Search for the cell housing the specified text and yield its [X, Y] center coordinate. 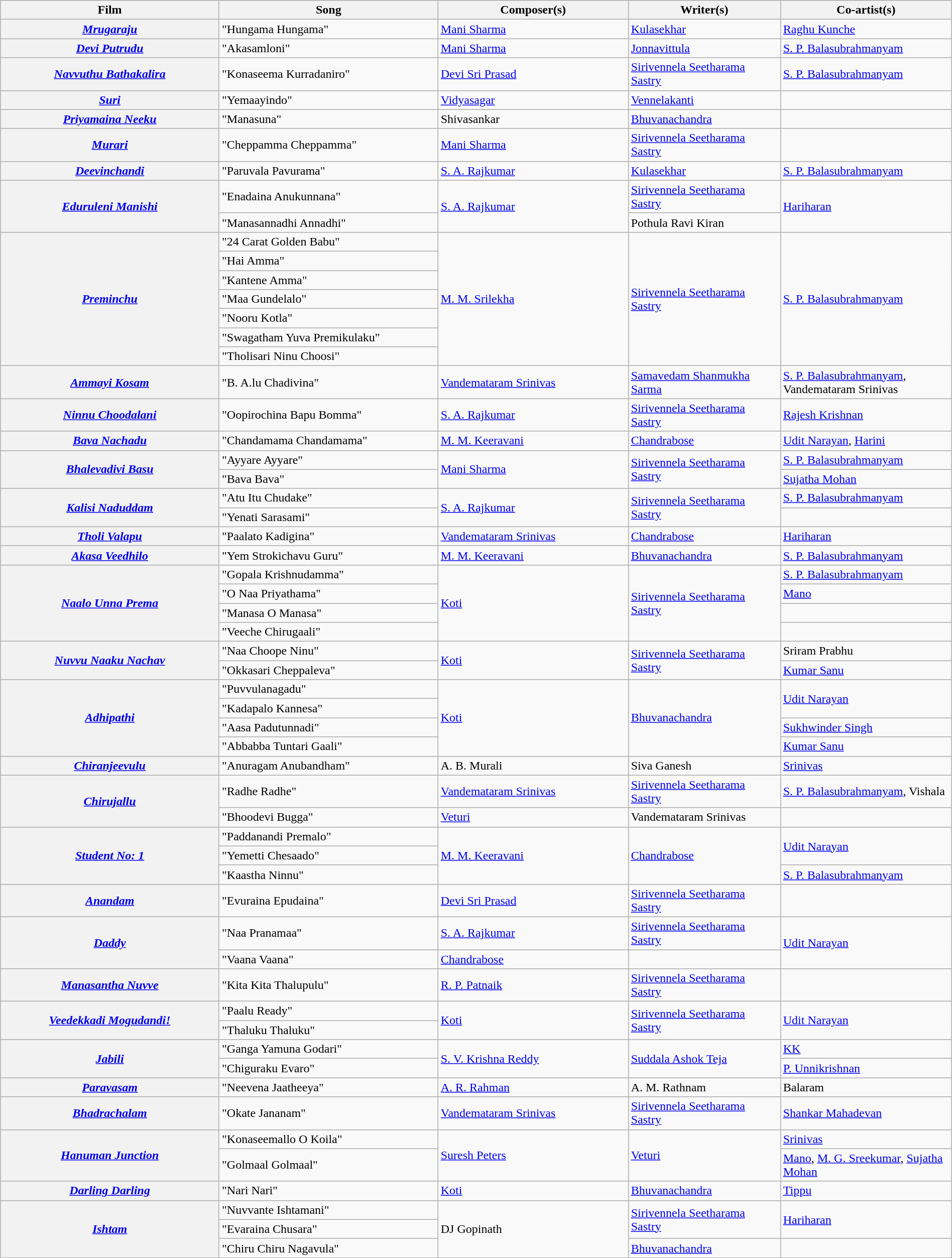
A. M. Rathnam [704, 1087]
Naalo Unna Prema [110, 603]
"Atu Itu Chudake" [328, 498]
Raghu Kunche [866, 29]
"Nari Nari" [328, 1191]
"Chiru Chiru Nagavula" [328, 1248]
"Puvvulanagadu" [328, 689]
"Manasannadhi Annadhi" [328, 222]
Chirujallu [110, 801]
Anandam [110, 901]
"O Naa Priyathama" [328, 593]
"Paruvala Pavurama" [328, 171]
Jonnavittula [704, 48]
Murari [110, 145]
"Golmaal Golmaal" [328, 1165]
Daddy [110, 943]
Suresh Peters [533, 1156]
Co-artist(s) [866, 10]
"Tholisari Ninu Choosi" [328, 356]
R. P. Patnaik [533, 985]
Adhipathi [110, 718]
"Ayyare Ayyare" [328, 460]
Ammayi Kosam [110, 383]
"Kantene Amma" [328, 280]
"Nooru Kotla" [328, 318]
Composer(s) [533, 10]
"Veeche Chirugaali" [328, 632]
"Yemaayindo" [328, 100]
Sriram Prabhu [866, 651]
Nuvvu Naaku Nachav [110, 661]
"Neevena Jaatheeya" [328, 1087]
"Manasuna" [328, 119]
"Chandamama Chandamama" [328, 441]
"Nuvvante Ishtamani" [328, 1210]
S. P. Balasubrahmanyam, Vandemataram Srinivas [866, 383]
Darling Darling [110, 1191]
Siva Ganesh [704, 766]
"Chiguraku Evaro" [328, 1068]
"Abbabba Tuntari Gaali" [328, 746]
Jabili [110, 1059]
"Bhoodevi Bugga" [328, 817]
Udit Narayan, Harini [866, 441]
"Okkasari Cheppaleva" [328, 670]
"Hai Amma" [328, 261]
"Yenati Sarasami" [328, 517]
"Yem Strokichavu Guru" [328, 555]
"Naa Choope Ninu" [328, 651]
Shivasankar [533, 119]
"24 Carat Golden Babu" [328, 241]
Suddala Ashok Teja [704, 1059]
"Okate Jananam" [328, 1113]
Mano [866, 593]
Pothula Ravi Kiran [704, 222]
"Vaana Vaana" [328, 959]
Tholi Valapu [110, 536]
Vidyasagar [533, 100]
KK [866, 1049]
"Paalato Kadigina" [328, 536]
Balaram [866, 1087]
"Aasa Padutunnadi" [328, 727]
"Manasa O Manasa" [328, 613]
Devi Putrudu [110, 48]
"Kadapalo Kannesa" [328, 708]
Veedekkadi Mogudandi! [110, 1021]
Preminchu [110, 299]
"Enadaina Anukunnana" [328, 197]
Shankar Mahadevan [866, 1113]
"Radhe Radhe" [328, 791]
P. Unnikrishnan [866, 1068]
"Oopirochina Bapu Bomma" [328, 415]
"Naa Pranamaa" [328, 933]
Student No: 1 [110, 855]
Samavedam Shanmukha Sarma [704, 383]
Rajesh Krishnan [866, 415]
DJ Gopinath [533, 1229]
Bhalevadivi Basu [110, 469]
Kalisi Naduddam [110, 508]
Priyamaina Neeku [110, 119]
A. B. Murali [533, 766]
S. P. Balasubrahmanyam, Vishala [866, 791]
"Gopala Krishnudamma" [328, 574]
"Maa Gundelalo" [328, 299]
"Evuraina Epudaina" [328, 901]
Sujatha Mohan [866, 479]
"Akasamloni" [328, 48]
Film [110, 10]
Writer(s) [704, 10]
Bava Nachadu [110, 441]
"Paalu Ready" [328, 1011]
"Yemetti Chesaado" [328, 855]
"Bava Bava" [328, 479]
Hanuman Junction [110, 1156]
Tippu [866, 1191]
Bhadrachalam [110, 1113]
"Cheppamma Cheppamma" [328, 145]
Ishtam [110, 1229]
S. V. Krishna Reddy [533, 1059]
Ninnu Choodalani [110, 415]
Sukhwinder Singh [866, 727]
Mrugaraju [110, 29]
Mano, M. G. Sreekumar, Sujatha Mohan [866, 1165]
M. M. Srilekha [533, 299]
Manasantha Nuvve [110, 985]
Suri [110, 100]
"Konaseemallo O Koila" [328, 1139]
Eduruleni Manishi [110, 206]
Navvuthu Bathakalira [110, 74]
Chiranjeevulu [110, 766]
"Konaseema Kurradaniro" [328, 74]
"Evaraina Chusara" [328, 1229]
Paravasam [110, 1087]
"Kita Kita Thalupulu" [328, 985]
Song [328, 10]
Deevinchandi [110, 171]
"Anuragam Anubandham" [328, 766]
"Swagatham Yuva Premikulaku" [328, 337]
A. R. Rahman [533, 1087]
Vennelakanti [704, 100]
"Thaluku Thaluku" [328, 1030]
"Hungama Hungama" [328, 29]
"Kaastha Ninnu" [328, 874]
"Ganga Yamuna Godari" [328, 1049]
"B. A.lu Chadivina" [328, 383]
Akasa Veedhilo [110, 555]
"Paddanandi Premalo" [328, 836]
